Capture the cell that displays the provided text and extract its [X, Y] central coordinate. 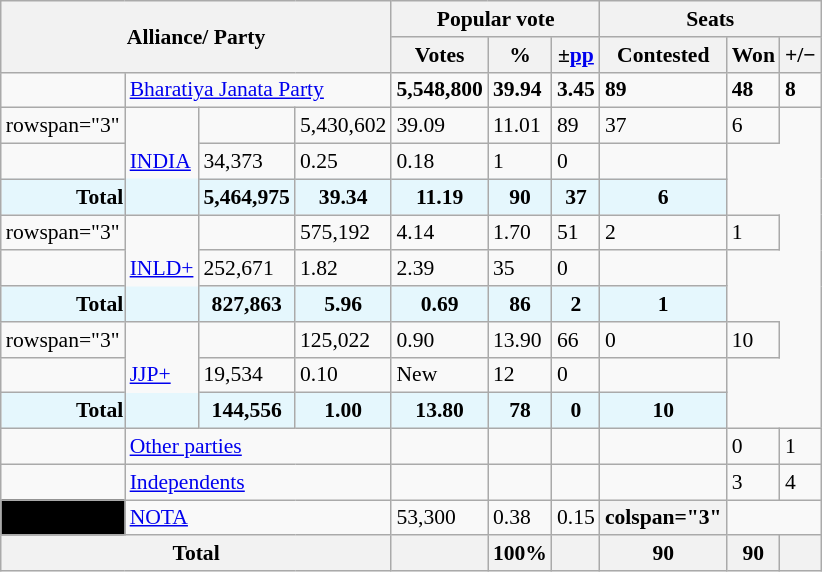
0.69 [439, 304]
34,373 [246, 162]
3.45 [576, 90]
JJP+ [162, 376]
86 [520, 304]
Other parties [258, 447]
575,192 [343, 233]
Alliance/ Party [196, 36]
53,300 [439, 518]
8 [800, 90]
Bharatiya Janata Party [258, 90]
1.70 [520, 233]
13.80 [439, 411]
39.94 [520, 90]
0.25 [343, 162]
5,430,602 [343, 126]
125,022 [343, 340]
+/− [800, 55]
INLD+ [162, 268]
35 [520, 269]
48 [754, 90]
0.90 [439, 340]
39.09 [439, 126]
5,464,975 [246, 197]
100% [520, 554]
3 [754, 482]
66 [576, 340]
0.38 [520, 518]
0.18 [439, 162]
New [439, 375]
Contested [664, 55]
11.01 [520, 126]
Independents [258, 482]
1.00 [343, 411]
±pp [576, 55]
NOTA [258, 518]
78 [520, 411]
4 [800, 482]
144,556 [246, 411]
1.82 [343, 269]
19,534 [246, 375]
% [520, 55]
39.34 [343, 197]
2.39 [439, 269]
colspan="3" [664, 518]
5.96 [343, 304]
Seats [710, 19]
4.14 [439, 233]
13.90 [520, 340]
INDIA [162, 162]
51 [576, 233]
5,548,800 [439, 90]
Popular vote [495, 19]
Votes [439, 55]
827,863 [246, 304]
12 [520, 375]
252,671 [246, 269]
11.19 [439, 197]
0.15 [576, 518]
0.10 [343, 375]
Won [754, 55]
